Return the [X, Y] coordinate for the center point of the cell that contains the specified text.  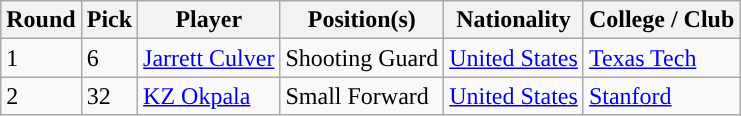
Small Forward [362, 96]
Texas Tech [661, 58]
College / Club [661, 20]
2 [41, 96]
Jarrett Culver [209, 58]
KZ Okpala [209, 96]
1 [41, 58]
Round [41, 20]
Player [209, 20]
Position(s) [362, 20]
32 [109, 96]
6 [109, 58]
Pick [109, 20]
Stanford [661, 96]
Nationality [514, 20]
Shooting Guard [362, 58]
